Provide the (X, Y) coordinate of the cell's center where the given text is located.  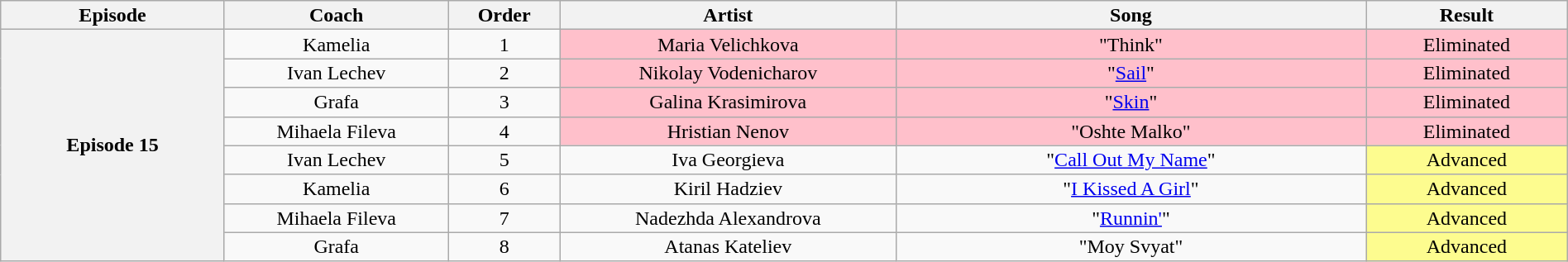
"Sail" (1131, 73)
Order (504, 15)
Galina Krasimirova (728, 102)
Nikolay Vodenicharov (728, 73)
Maria Velichkova (728, 45)
"Think" (1131, 45)
"Skin" (1131, 102)
"Moy Svyat" (1131, 246)
Kiril Hadziev (728, 188)
"I Kissed A Girl" (1131, 188)
"Oshte Malko" (1131, 131)
Atanas Kateliev (728, 246)
Iva Georgieva (728, 160)
3 (504, 102)
"Call Out My Name" (1131, 160)
Coach (336, 15)
Artist (728, 15)
Hristian Nenov (728, 131)
"Runnin'" (1131, 218)
Episode 15 (112, 145)
7 (504, 218)
Episode (112, 15)
4 (504, 131)
Nadezhda Alexandrova (728, 218)
Song (1131, 15)
Result (1467, 15)
5 (504, 160)
1 (504, 45)
2 (504, 73)
6 (504, 188)
8 (504, 246)
